Detect which cell encompasses the target text, then output its [X, Y] center coordinate. 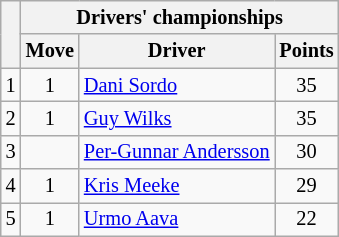
Per-Gunnar Andersson [177, 152]
Move [50, 51]
Urmo Aava [177, 219]
Dani Sordo [177, 85]
Driver [177, 51]
Drivers' championships [180, 17]
5 [11, 219]
4 [11, 186]
Kris Meeke [177, 186]
29 [307, 186]
22 [307, 219]
Points [307, 51]
2 [11, 118]
Guy Wilks [177, 118]
30 [307, 152]
3 [11, 152]
